Search for the cell housing the specified text and yield its [x, y] center coordinate. 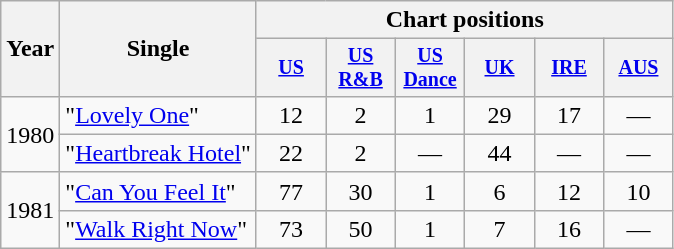
1981 [30, 210]
22 [290, 153]
1980 [30, 134]
77 [290, 191]
"Can You Feel It" [158, 191]
73 [290, 229]
US [290, 68]
"Lovely One" [158, 115]
6 [500, 191]
50 [360, 229]
30 [360, 191]
Year [30, 49]
USDance [430, 68]
UK [500, 68]
16 [568, 229]
44 [500, 153]
IRE [568, 68]
USR&B [360, 68]
10 [638, 191]
Chart positions [464, 20]
"Walk Right Now" [158, 229]
29 [500, 115]
17 [568, 115]
Single [158, 49]
7 [500, 229]
AUS [638, 68]
"Heartbreak Hotel" [158, 153]
